From the cell containing the given text, extract its center point as [X, Y] coordinate. 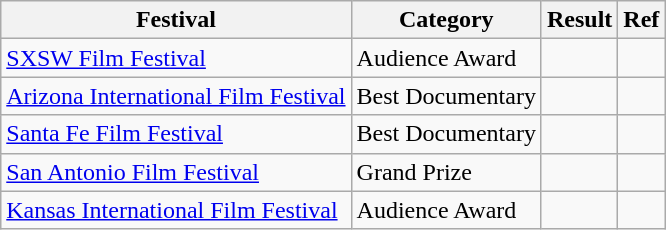
Ref [642, 20]
Category [446, 20]
San Antonio Film Festival [176, 172]
Kansas International Film Festival [176, 210]
Festival [176, 20]
Result [579, 20]
Grand Prize [446, 172]
Arizona International Film Festival [176, 96]
Santa Fe Film Festival [176, 134]
SXSW Film Festival [176, 58]
